Detect which cell encompasses the target text, then output its (X, Y) center coordinate. 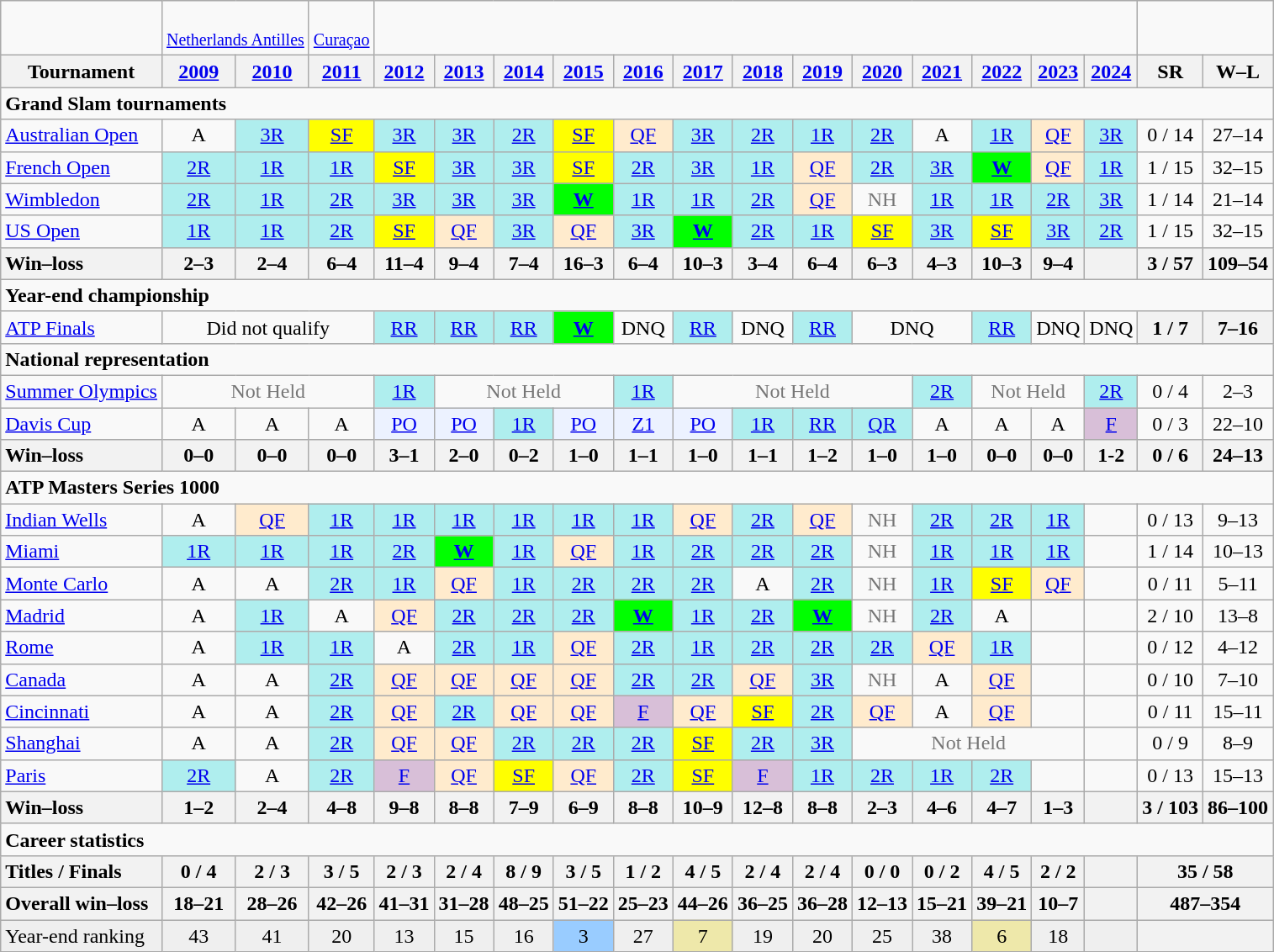
0 / 10 (1171, 680)
QR (883, 423)
7–9 (523, 807)
27–14 (1238, 135)
2009 (198, 71)
Australian Open (82, 135)
Titles / Finals (82, 871)
0 / 14 (1171, 135)
W–L (1238, 71)
42–26 (341, 903)
25–23 (642, 903)
Career statistics (637, 839)
Rome (82, 648)
Overall win–loss (82, 903)
Paris (82, 775)
SR (1171, 71)
36–25 (762, 903)
43 (198, 936)
2023 (1058, 71)
12–13 (883, 903)
7–16 (1238, 327)
10–7 (1058, 903)
Tournament (82, 71)
3–4 (762, 263)
41 (272, 936)
13 (404, 936)
2017 (703, 71)
3 (584, 936)
6–3 (883, 263)
48–25 (523, 903)
National representation (637, 359)
16–3 (584, 263)
Monte Carlo (82, 584)
8–9 (1238, 743)
Cincinnati (82, 711)
0 / 12 (1171, 648)
7 (703, 936)
12–8 (762, 807)
1 / 7 (1171, 327)
487–354 (1206, 903)
2016 (642, 71)
6–9 (584, 807)
ATP Finals (82, 327)
18–21 (198, 903)
0 / 9 (1171, 743)
Wimbledon (82, 199)
4–3 (942, 263)
86–100 (1238, 807)
39–21 (1002, 903)
38 (942, 936)
41–31 (404, 903)
1 / 2 (642, 871)
0 / 0 (883, 871)
15–13 (1238, 775)
2 / 10 (1171, 616)
2014 (523, 71)
7–10 (1238, 680)
Curaçao (341, 29)
Year-end championship (637, 295)
6 (1002, 936)
8 / 9 (523, 871)
Did not qualify (267, 327)
1–3 (1058, 807)
3 / 57 (1171, 263)
2013 (464, 71)
Shanghai (82, 743)
2022 (1002, 71)
3–1 (404, 456)
21–14 (1238, 199)
15–21 (942, 903)
5–11 (1238, 584)
French Open (82, 167)
2010 (272, 71)
2–0 (464, 456)
2 / 2 (1058, 871)
Grand Slam tournaments (637, 103)
0 / 3 (1171, 423)
10–9 (703, 807)
18 (1058, 936)
109–54 (1238, 263)
35 / 58 (1206, 871)
51–22 (584, 903)
2018 (762, 71)
0–2 (523, 456)
13–8 (1238, 616)
16 (523, 936)
4–7 (1002, 807)
ATP Masters Series 1000 (637, 488)
US Open (82, 231)
3 / 103 (1171, 807)
2012 (404, 71)
4–8 (341, 807)
10–13 (1238, 552)
2020 (883, 71)
11–4 (404, 263)
Year-end ranking (82, 936)
44–26 (703, 903)
2011 (341, 71)
Z1 (642, 423)
Netherlands Antilles (235, 29)
9–13 (1238, 520)
2021 (942, 71)
25 (883, 936)
24–13 (1238, 456)
2015 (584, 71)
19 (762, 936)
9–8 (404, 807)
0 / 2 (942, 871)
27 (642, 936)
1-2 (1112, 456)
4–12 (1238, 648)
4–6 (942, 807)
Summer Olympics (82, 391)
22–10 (1238, 423)
Canada (82, 680)
28–26 (272, 903)
7–4 (523, 263)
Davis Cup (82, 423)
2024 (1112, 71)
2019 (822, 71)
Miami (82, 552)
31–28 (464, 903)
15–11 (1238, 711)
0 / 6 (1171, 456)
15 (464, 936)
Madrid (82, 616)
Indian Wells (82, 520)
36–28 (822, 903)
